Return the [x, y] coordinate for the center point of the cell that contains the specified text.  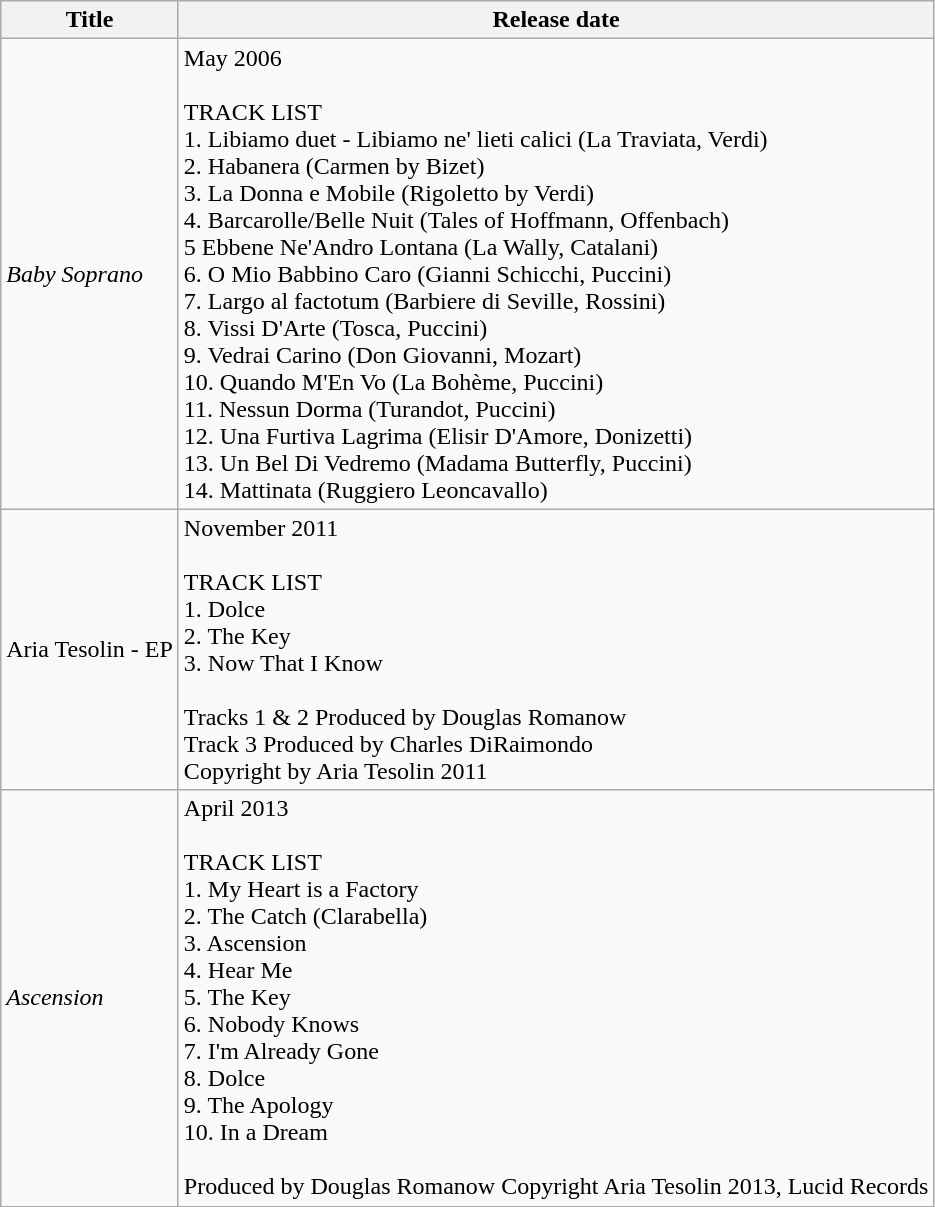
Baby Soprano [90, 274]
Title [90, 20]
Aria Tesolin - EP [90, 650]
Ascension [90, 998]
Release date [556, 20]
